Determine the [x, y] coordinate at the center of the cell enclosing the given text.  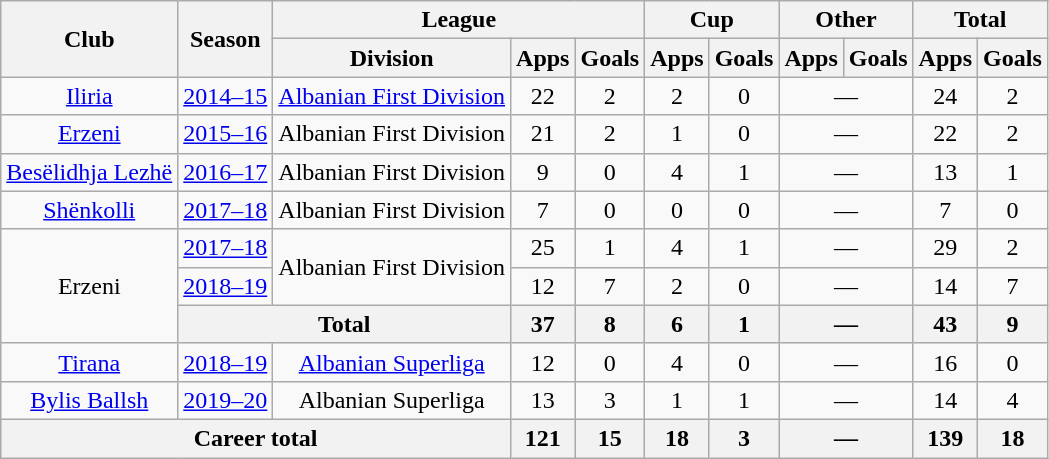
43 [945, 324]
21 [543, 134]
37 [543, 324]
Iliria [90, 96]
2015–16 [226, 134]
Besëlidhja Lezhë [90, 172]
Club [90, 39]
6 [677, 324]
Season [226, 39]
League [459, 20]
121 [543, 438]
25 [543, 248]
2016–17 [226, 172]
Bylis Ballsh [90, 400]
24 [945, 96]
16 [945, 362]
2019–20 [226, 400]
Cup [712, 20]
2014–15 [226, 96]
Shënkolli [90, 210]
Tirana [90, 362]
Division [392, 58]
15 [610, 438]
139 [945, 438]
8 [610, 324]
29 [945, 248]
Other [846, 20]
Career total [256, 438]
